Scan for the cell matching the given text and deliver its [X, Y] coordinate at center. 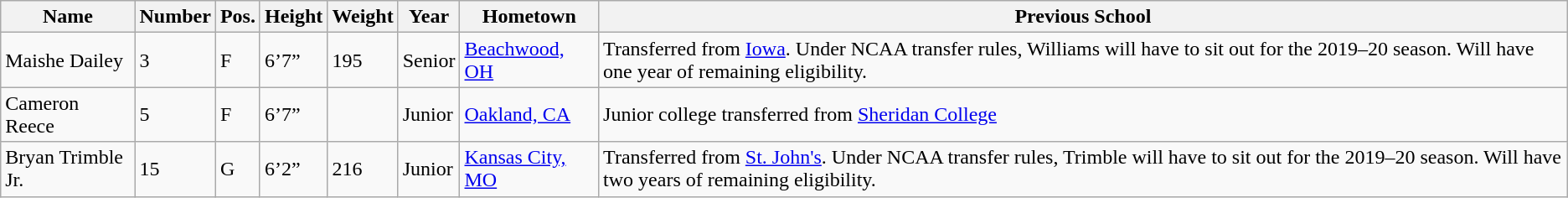
Height [293, 17]
Kansas City, MO [529, 169]
Weight [363, 17]
Bryan Trimble Jr. [68, 169]
Pos. [238, 17]
Hometown [529, 17]
Name [68, 17]
Transferred from Iowa. Under NCAA transfer rules, Williams will have to sit out for the 2019–20 season. Will have one year of remaining eligibility. [1084, 60]
5 [175, 114]
6’2” [293, 169]
Oakland, CA [529, 114]
Senior [429, 60]
Number [175, 17]
Junior college transferred from Sheridan College [1084, 114]
3 [175, 60]
Maishe Dailey [68, 60]
15 [175, 169]
Beachwood, OH [529, 60]
216 [363, 169]
G [238, 169]
195 [363, 60]
Previous School [1084, 17]
Cameron Reece [68, 114]
Year [429, 17]
